Scan for the cell matching the given text and deliver its (x, y) coordinate at center. 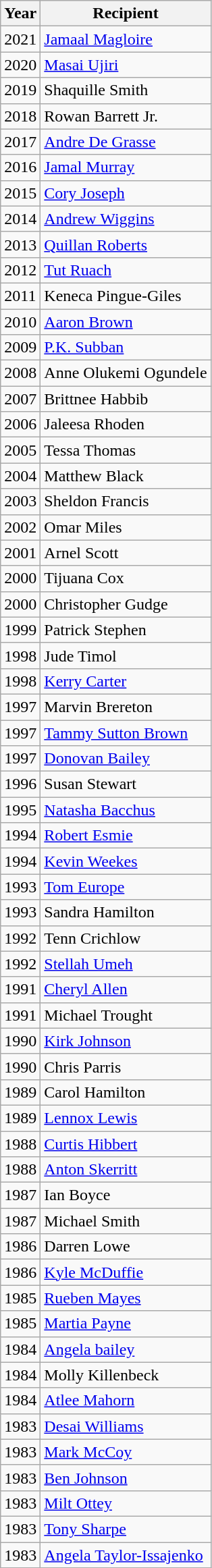
Desai Williams (126, 1426)
2016 (20, 167)
2015 (20, 193)
2020 (20, 65)
Arnel Scott (126, 553)
Susan Stewart (126, 784)
Rueben Mayes (126, 1298)
Kyle McDuffie (126, 1272)
P.K. Subban (126, 348)
Ben Johnson (126, 1478)
2004 (20, 476)
Robert Esmie (126, 836)
Donovan Bailey (126, 759)
2001 (20, 553)
2017 (20, 142)
2011 (20, 296)
1995 (20, 810)
Rowan Barrett Jr. (126, 116)
Milt Ottey (126, 1503)
Kerry Carter (126, 681)
2007 (20, 399)
2014 (20, 219)
Ian Boyce (126, 1195)
Lennox Lewis (126, 1118)
2005 (20, 450)
Patrick Stephen (126, 630)
Curtis Hibbert (126, 1144)
2013 (20, 244)
Darren Lowe (126, 1247)
Andrew Wiggins (126, 219)
Martia Payne (126, 1324)
Natasha Bacchus (126, 810)
2010 (20, 322)
Cheryl Allen (126, 990)
Tut Ruach (126, 270)
1999 (20, 630)
2021 (20, 39)
Michael Smith (126, 1221)
Molly Killenbeck (126, 1375)
Anton Skerritt (126, 1170)
Marvin Brereton (126, 707)
Masai Ujiri (126, 65)
Brittnee Habbib (126, 399)
2003 (20, 502)
Michael Trought (126, 1015)
Anne Olukemi Ogundele (126, 373)
Jamaal Magloire (126, 39)
Angela Taylor-Issajenko (126, 1555)
Chris Parris (126, 1066)
Omar Miles (126, 527)
Tenn Crichlow (126, 938)
Stellah Umeh (126, 964)
2018 (20, 116)
Kirk Johnson (126, 1041)
2012 (20, 270)
Kevin Weekes (126, 861)
Matthew Black (126, 476)
Tony Sharpe (126, 1529)
Keneca Pingue-Giles (126, 296)
Tom Europe (126, 887)
Tammy Sutton Brown (126, 732)
2008 (20, 373)
Shaquille Smith (126, 90)
Carol Hamilton (126, 1092)
Angela bailey (126, 1349)
Mark McCoy (126, 1452)
Cory Joseph (126, 193)
Recipient (126, 13)
Quillan Roberts (126, 244)
2002 (20, 527)
2019 (20, 90)
1996 (20, 784)
Tijuana Cox (126, 578)
Sandra Hamilton (126, 913)
Andre De Grasse (126, 142)
Year (20, 13)
Jaleesa Rhoden (126, 425)
Jude Timol (126, 655)
Tessa Thomas (126, 450)
Aaron Brown (126, 322)
2006 (20, 425)
Sheldon Francis (126, 502)
Atlee Mahorn (126, 1401)
Jamal Murray (126, 167)
2009 (20, 348)
Christopher Gudge (126, 604)
